Capture the cell that displays the provided text and extract its [x, y] central coordinate. 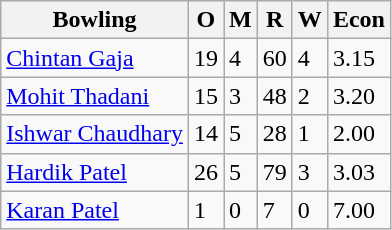
Mohit Thadani [95, 96]
M [241, 20]
7.00 [358, 210]
60 [274, 58]
3.03 [358, 172]
26 [206, 172]
W [310, 20]
48 [274, 96]
79 [274, 172]
Hardik Patel [95, 172]
R [274, 20]
14 [206, 134]
Bowling [95, 20]
7 [274, 210]
Chintan Gaja [95, 58]
3.15 [358, 58]
Ishwar Chaudhary [95, 134]
15 [206, 96]
2.00 [358, 134]
Econ [358, 20]
19 [206, 58]
3.20 [358, 96]
2 [310, 96]
O [206, 20]
28 [274, 134]
Karan Patel [95, 210]
